For the text-containing cell, return its midpoint in (X, Y) coordinate format. 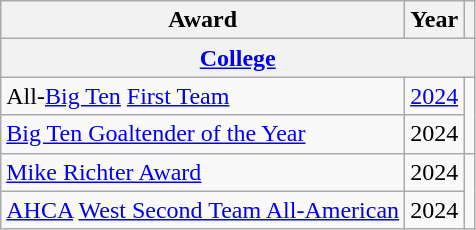
Mike Richter Award (203, 172)
All-Big Ten First Team (203, 96)
Year (434, 20)
AHCA West Second Team All-American (203, 210)
Big Ten Goaltender of the Year (203, 134)
Award (203, 20)
College (238, 58)
